Capture the cell that displays the provided text and extract its [X, Y] central coordinate. 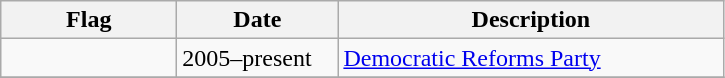
Description [531, 20]
Democratic Reforms Party [531, 58]
Date [258, 20]
Flag [89, 20]
2005–present [258, 58]
